Extract the [x, y] coordinate from the center of the cell holding the provided text.  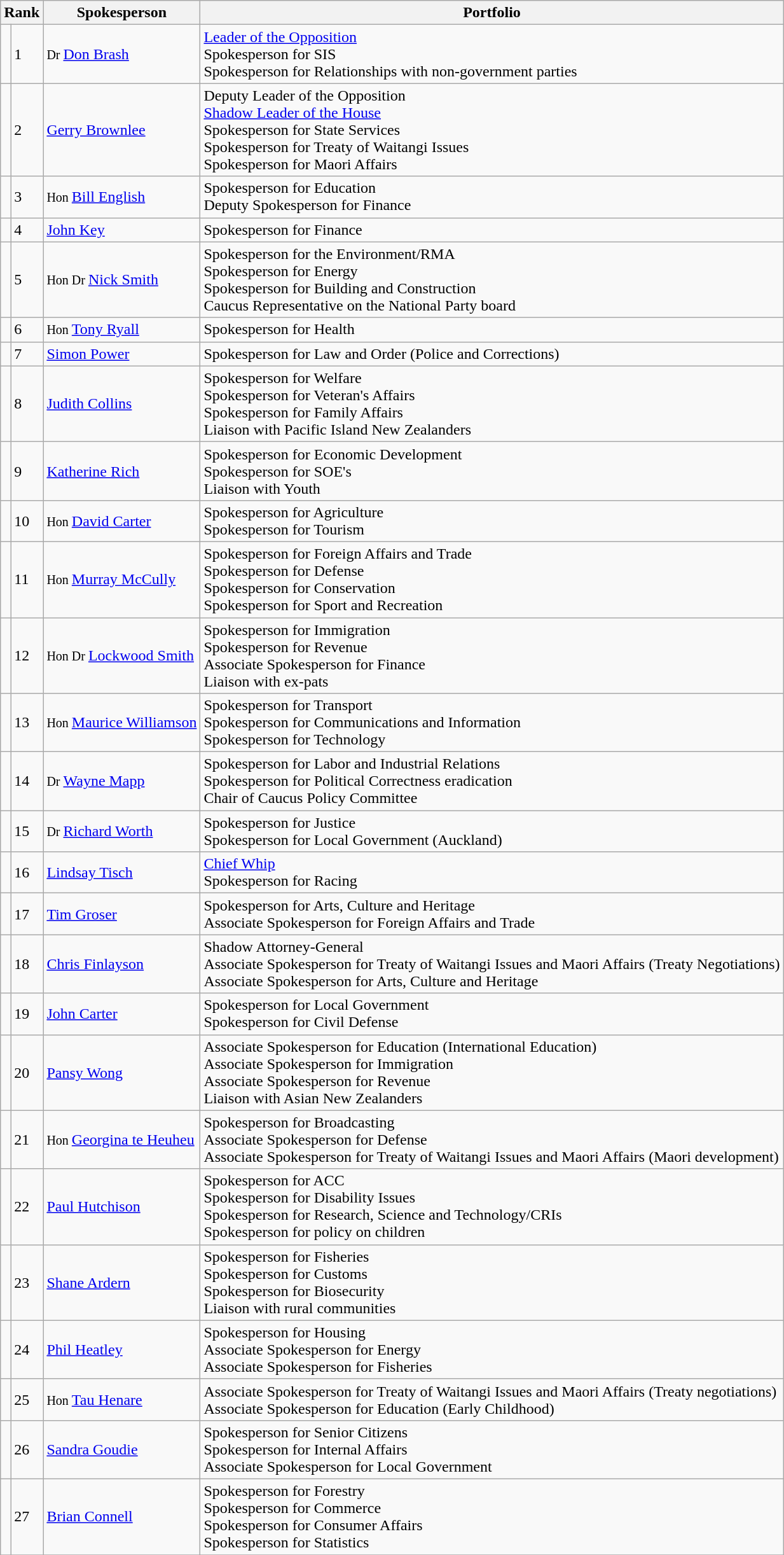
Hon Tony Ryall [122, 330]
6 [27, 330]
Dr Richard Worth [122, 831]
Spokesperson for Local GovernmentSpokesperson for Civil Defense [492, 1014]
Katherine Rich [122, 471]
4 [27, 230]
Spokesperson [122, 13]
24 [27, 1349]
Judith Collins [122, 403]
22 [27, 1206]
Hon Dr Lockwood Smith [122, 655]
Spokesperson for ACCSpokesperson for Disability IssuesSpokesperson for Research, Science and Technology/CRIsSpokesperson for policy on children [492, 1206]
Rank [22, 13]
1 [27, 54]
23 [27, 1283]
2 [27, 130]
Spokesperson for Senior CitizensSpokesperson for Internal AffairsAssociate Spokesperson for Local Government [492, 1449]
Associate Spokesperson for Treaty of Waitangi Issues and Maori Affairs (Treaty negotiations)Associate Spokesperson for Education (Early Childhood) [492, 1400]
Spokesperson for JusticeSpokesperson for Local Government (Auckland) [492, 831]
Spokesperson for Finance [492, 230]
Brian Connell [122, 1517]
Shane Ardern [122, 1283]
Lindsay Tisch [122, 873]
12 [27, 655]
Spokesperson for Foreign Affairs and TradeSpokesperson for DefenseSpokesperson for ConservationSpokesperson for Sport and Recreation [492, 579]
Spokesperson for ImmigrationSpokesperson for RevenueAssociate Spokesperson for FinanceLiaison with ex-pats [492, 655]
John Key [122, 230]
3 [27, 197]
20 [27, 1073]
Hon Tau Henare [122, 1400]
25 [27, 1400]
Hon Dr Nick Smith [122, 280]
11 [27, 579]
Simon Power [122, 354]
Pansy Wong [122, 1073]
Spokesperson for WelfareSpokesperson for Veteran's AffairsSpokesperson for Family AffairsLiaison with Pacific Island New Zealanders [492, 403]
Phil Heatley [122, 1349]
Spokesperson for EducationDeputy Spokesperson for Finance [492, 197]
Dr Don Brash [122, 54]
Gerry Brownlee [122, 130]
John Carter [122, 1014]
8 [27, 403]
Spokesperson for TransportSpokesperson for Communications and InformationSpokesperson for Technology [492, 723]
5 [27, 280]
17 [27, 914]
10 [27, 520]
19 [27, 1014]
Portfolio [492, 13]
Paul Hutchison [122, 1206]
14 [27, 781]
15 [27, 831]
Dr Wayne Mapp [122, 781]
Spokesperson for HousingAssociate Spokesperson for EnergyAssociate Spokesperson for Fisheries [492, 1349]
Spokesperson for Health [492, 330]
18 [27, 964]
Hon Georgina te Heuheu [122, 1140]
Hon Maurice Williamson [122, 723]
7 [27, 354]
Spokesperson for Economic DevelopmentSpokesperson for SOE'sLiaison with Youth [492, 471]
Sandra Goudie [122, 1449]
13 [27, 723]
16 [27, 873]
Hon Bill English [122, 197]
26 [27, 1449]
Spokesperson for ForestrySpokesperson for CommerceSpokesperson for Consumer AffairsSpokesperson for Statistics [492, 1517]
Leader of the OppositionSpokesperson for SISSpokesperson for Relationships with non-government parties [492, 54]
Chief WhipSpokesperson for Racing [492, 873]
Spokesperson for Arts, Culture and HeritageAssociate Spokesperson for Foreign Affairs and Trade [492, 914]
Spokesperson for Law and Order (Police and Corrections) [492, 354]
Spokesperson for Labor and Industrial RelationsSpokesperson for Political Correctness eradicationChair of Caucus Policy Committee [492, 781]
Hon Murray McCully [122, 579]
Tim Groser [122, 914]
27 [27, 1517]
Spokesperson for FisheriesSpokesperson for CustomsSpokesperson for BiosecurityLiaison with rural communities [492, 1283]
Spokesperson for AgricultureSpokesperson for Tourism [492, 520]
21 [27, 1140]
Hon David Carter [122, 520]
9 [27, 471]
Chris Finlayson [122, 964]
